Scan for the cell matching the given text and deliver its [X, Y] coordinate at center. 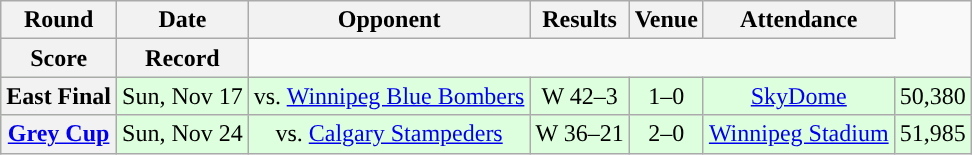
51,985 [932, 134]
vs. Winnipeg Blue Bombers [389, 96]
Results [580, 20]
Round [59, 20]
Opponent [389, 20]
Venue [666, 20]
W 36–21 [580, 134]
Grey Cup [59, 134]
Winnipeg Stadium [798, 134]
50,380 [932, 96]
2–0 [666, 134]
Sun, Nov 24 [183, 134]
vs. Calgary Stampeders [389, 134]
W 42–3 [580, 96]
SkyDome [798, 96]
1–0 [666, 96]
Sun, Nov 17 [183, 96]
Record [183, 58]
Attendance [798, 20]
East Final [59, 96]
Date [183, 20]
Score [59, 58]
